Provide the [x, y] coordinate of the cell's center where the given text is located.  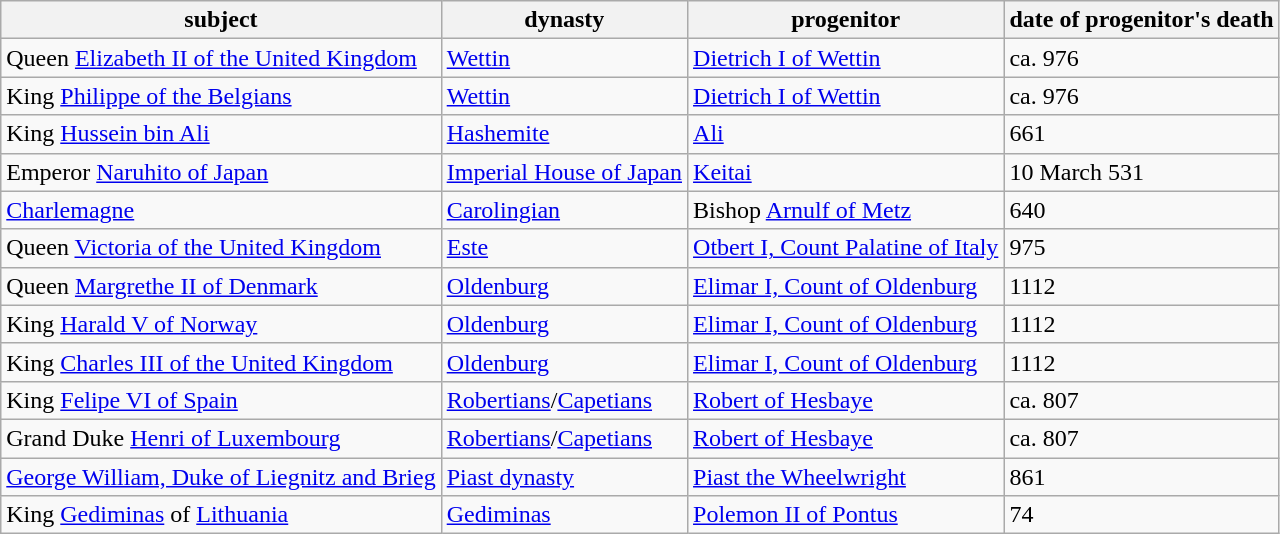
King Felipe VI of Spain [221, 400]
Piast the Wheelwright [846, 477]
Bishop Arnulf of Metz [846, 210]
Hashemite [564, 134]
Gediminas [564, 515]
Charlemagne [221, 210]
progenitor [846, 20]
Queen Margrethe II of Denmark [221, 286]
date of progenitor's death [1142, 20]
Polemon II of Pontus [846, 515]
King Hussein bin Ali [221, 134]
861 [1142, 477]
74 [1142, 515]
975 [1142, 248]
King Gediminas of Lithuania [221, 515]
Este [564, 248]
dynasty [564, 20]
Emperor Naruhito of Japan [221, 172]
Imperial House of Japan [564, 172]
10 March 531 [1142, 172]
subject [221, 20]
Ali [846, 134]
Piast dynasty [564, 477]
Carolingian [564, 210]
Queen Elizabeth II of the United Kingdom [221, 58]
Otbert I, Count Palatine of Italy [846, 248]
Grand Duke Henri of Luxembourg [221, 438]
King Harald V of Norway [221, 324]
640 [1142, 210]
King Charles III of the United Kingdom [221, 362]
Queen Victoria of the United Kingdom [221, 248]
King Philippe of the Belgians [221, 96]
661 [1142, 134]
Keitai [846, 172]
George William, Duke of Liegnitz and Brieg [221, 477]
